Pinpoint the cell where the given text exists, returning its (X, Y) midpoint coordinate. 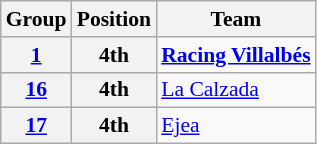
Racing Villalbés (236, 55)
Team (236, 19)
17 (36, 126)
Group (36, 19)
Position (114, 19)
1 (36, 55)
La Calzada (236, 90)
16 (36, 90)
Ejea (236, 126)
